Return the [x, y] coordinate for the center point of the cell that contains the specified text.  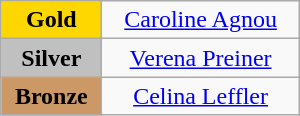
Caroline Agnou [200, 20]
Bronze [52, 96]
Verena Preiner [200, 58]
Silver [52, 58]
Celina Leffler [200, 96]
Gold [52, 20]
